Return (x, y) of the center of cell containing provided text 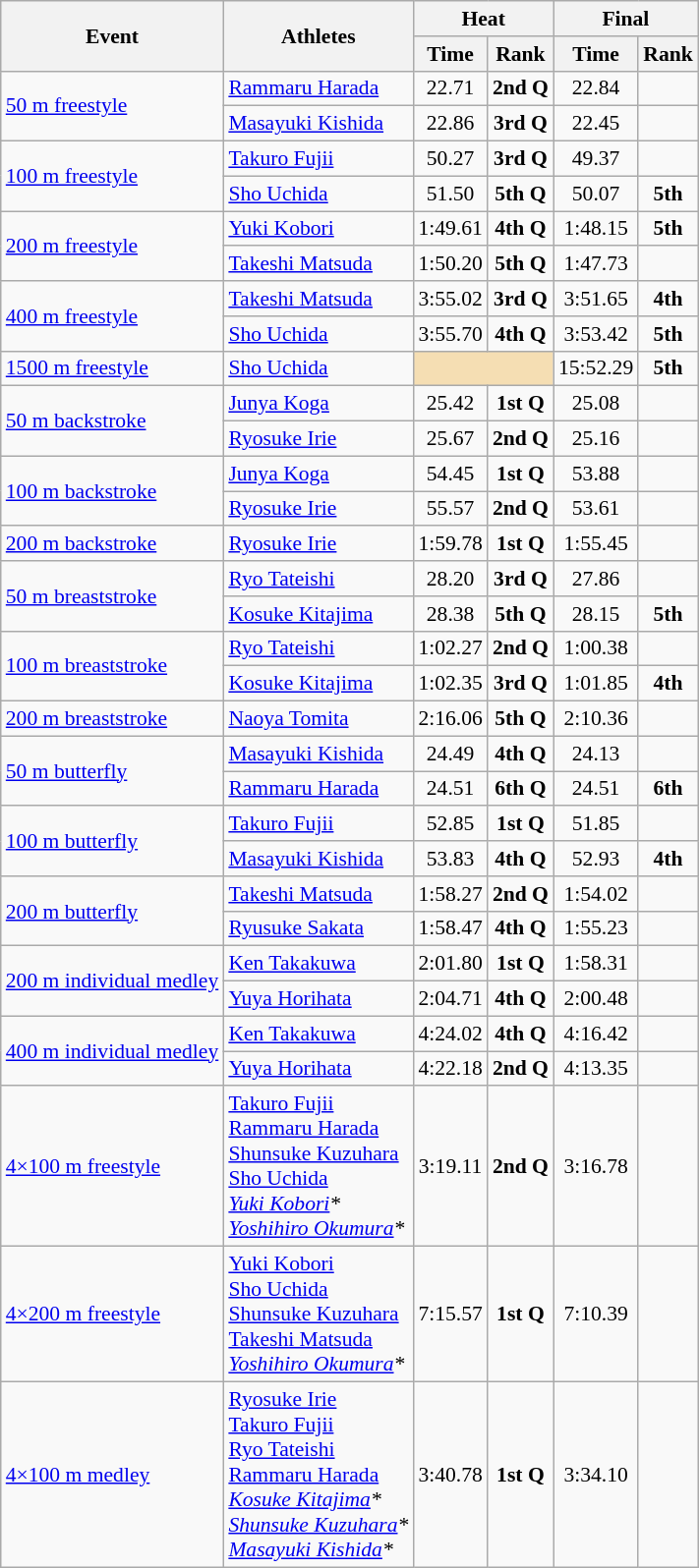
Final (625, 19)
3:19.11 (450, 1167)
51.85 (596, 824)
200 m individual medley (112, 980)
100 m freestyle (112, 177)
22.71 (450, 88)
3:34.10 (596, 1474)
2:10.36 (596, 719)
50.07 (596, 194)
22.84 (596, 88)
49.37 (596, 159)
7:15.57 (450, 1315)
400 m individual medley (112, 1051)
1:58.47 (450, 928)
200 m butterfly (112, 912)
25.08 (596, 404)
28.20 (450, 579)
1:58.31 (596, 964)
15:52.29 (596, 368)
1:49.61 (450, 229)
50.27 (450, 159)
1:58.27 (450, 894)
24.49 (450, 754)
50 m freestyle (112, 106)
Yuki KoboriSho UchidaShunsuke KuzuharaTakeshi MatsudaYoshihiro Okumura* (319, 1315)
50 m butterfly (112, 770)
1:55.45 (596, 544)
50 m backstroke (112, 420)
200 m breaststroke (112, 719)
52.93 (596, 859)
53.83 (450, 859)
2:00.48 (596, 999)
24.13 (596, 754)
4×100 m freestyle (112, 1167)
2:01.80 (450, 964)
100 m backstroke (112, 491)
Event (112, 35)
4×200 m freestyle (112, 1315)
51.50 (450, 194)
200 m freestyle (112, 246)
100 m butterfly (112, 841)
Athletes (319, 35)
4:24.02 (450, 1034)
1:54.02 (596, 894)
4×100 m medley (112, 1474)
1:02.35 (450, 684)
Yuki Kobori (319, 229)
22.45 (596, 124)
3:53.42 (596, 334)
3:16.78 (596, 1167)
53.88 (596, 474)
1:02.27 (450, 648)
Heat (484, 19)
55.57 (450, 509)
2:16.06 (450, 719)
6th (669, 789)
28.15 (596, 614)
25.67 (450, 439)
1:59.78 (450, 544)
27.86 (596, 579)
4:16.42 (596, 1034)
7:10.39 (596, 1315)
2:04.71 (450, 999)
3:55.02 (450, 299)
1:01.85 (596, 684)
22.86 (450, 124)
52.85 (450, 824)
Ryusuke Sakata (319, 928)
1:00.38 (596, 648)
3:55.70 (450, 334)
54.45 (450, 474)
53.61 (596, 509)
1:50.20 (450, 264)
1:47.73 (596, 264)
6th Q (521, 789)
25.42 (450, 404)
28.38 (450, 614)
Takuro FujiiRammaru HaradaShunsuke KuzuharaSho UchidaYuki Kobori*Yoshihiro Okumura* (319, 1167)
4:22.18 (450, 1069)
400 m freestyle (112, 316)
1:55.23 (596, 928)
100 m breaststroke (112, 666)
Ryosuke IrieTakuro FujiiRyo TateishiRammaru HaradaKosuke Kitajima*Shunsuke Kuzuhara*Masayuki Kishida* (319, 1474)
3:51.65 (596, 299)
200 m backstroke (112, 544)
Naoya Tomita (319, 719)
1500 m freestyle (112, 368)
50 m breaststroke (112, 595)
4:13.35 (596, 1069)
3:40.78 (450, 1474)
25.16 (596, 439)
1:48.15 (596, 229)
